Identify which cell holds the provided text, then report its (X, Y) central coordinate. 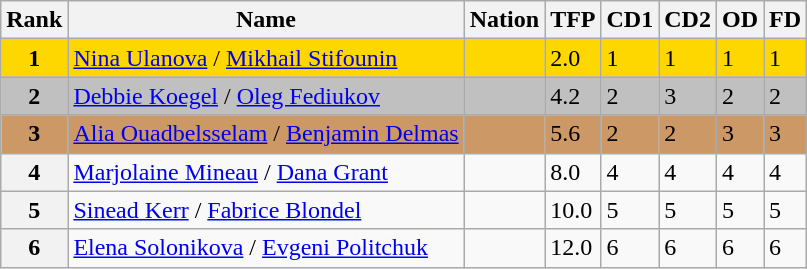
CD1 (630, 20)
CD2 (688, 20)
FD (786, 20)
TFP (573, 20)
Marjolaine Mineau / Dana Grant (266, 172)
Nation (504, 20)
10.0 (573, 210)
Name (266, 20)
Nina Ulanova / Mikhail Stifounin (266, 58)
Rank (34, 20)
OD (740, 20)
12.0 (573, 248)
2.0 (573, 58)
Debbie Koegel / Oleg Fediukov (266, 96)
Alia Ouadbelsselam / Benjamin Delmas (266, 134)
4.2 (573, 96)
Sinead Kerr / Fabrice Blondel (266, 210)
Elena Solonikova / Evgeni Politchuk (266, 248)
5.6 (573, 134)
8.0 (573, 172)
